Determine the (x, y) coordinate at the center of the cell enclosing the given text.  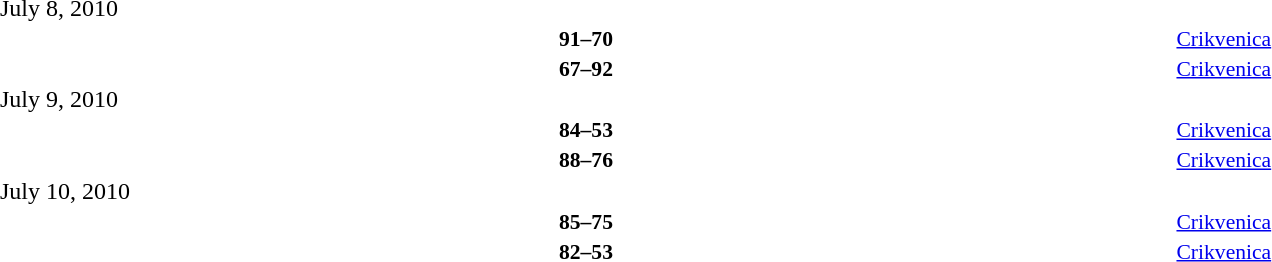
84–53 (586, 130)
91–70 (586, 38)
88–76 (586, 160)
85–75 (586, 222)
67–92 (586, 68)
